Identify which cell holds the provided text, then report its (X, Y) central coordinate. 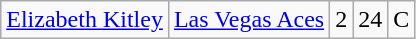
2 (342, 20)
Elizabeth Kitley (85, 20)
Las Vegas Aces (248, 20)
24 (370, 20)
C (402, 20)
